Provide the (x, y) coordinate of the cell's center where the given text is located.  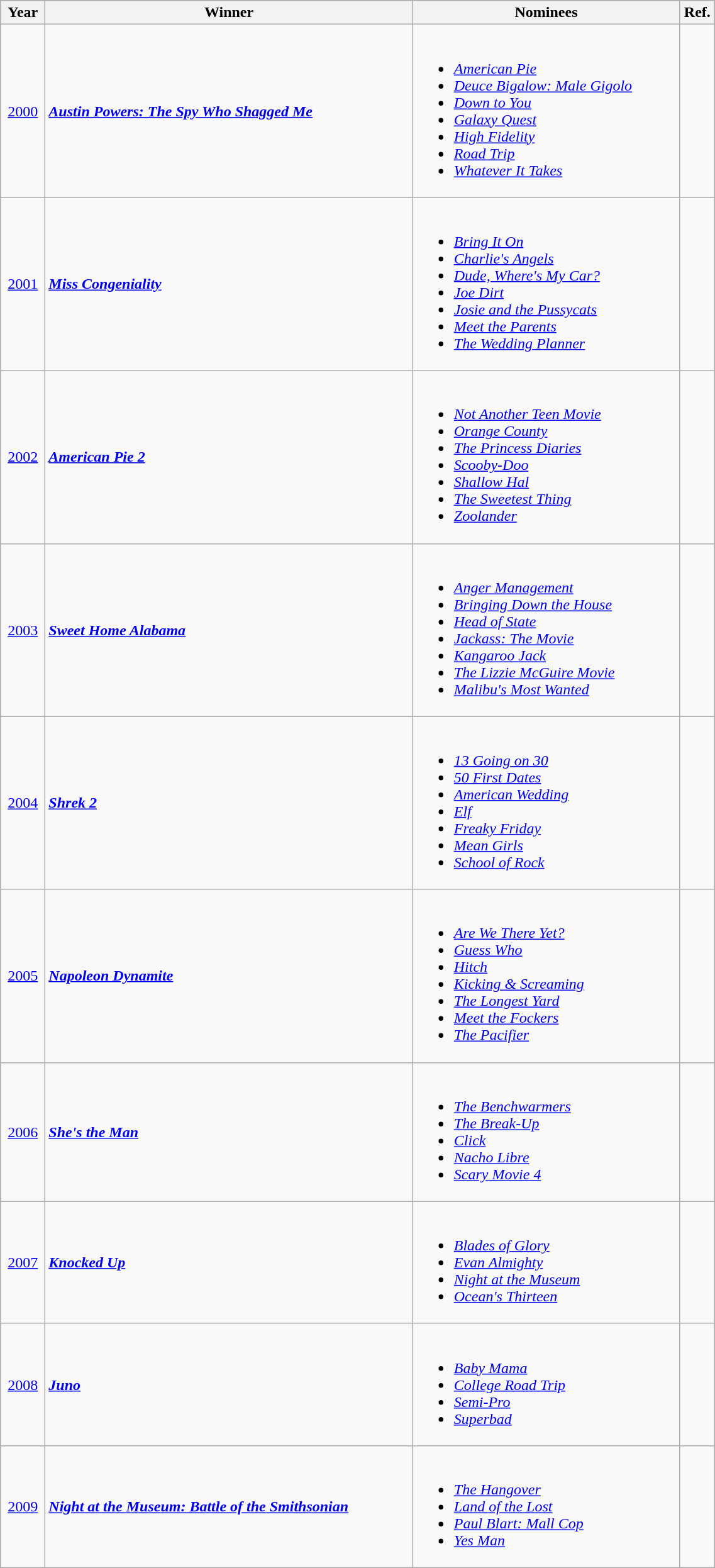
Year (23, 13)
Knocked Up (229, 1262)
13 Going on 3050 First DatesAmerican WeddingElfFreaky FridayMean GirlsSchool of Rock (546, 803)
American Pie 2 (229, 457)
2008 (23, 1384)
2001 (23, 284)
American PieDeuce Bigalow: Male GigoloDown to YouGalaxy QuestHigh FidelityRoad TripWhatever It Takes (546, 111)
The HangoverLand of the LostPaul Blart: Mall CopYes Man (546, 1506)
Night at the Museum: Battle of the Smithsonian (229, 1506)
2004 (23, 803)
2002 (23, 457)
Are We There Yet?Guess WhoHitchKicking & ScreamingThe Longest YardMeet the FockersThe Pacifier (546, 976)
She's the Man (229, 1132)
The BenchwarmersThe Break-UpClickNacho LibreScary Movie 4 (546, 1132)
Not Another Teen MovieOrange CountyThe Princess DiariesScooby-DooShallow HalThe Sweetest ThingZoolander (546, 457)
Napoleon Dynamite (229, 976)
Winner (229, 13)
Blades of GloryEvan AlmightyNight at the MuseumOcean's Thirteen (546, 1262)
Miss Congeniality (229, 284)
Bring It OnCharlie's AngelsDude, Where's My Car?Joe DirtJosie and the PussycatsMeet the ParentsThe Wedding Planner (546, 284)
Ref. (697, 13)
Anger ManagementBringing Down the HouseHead of StateJackass: The MovieKangaroo JackThe Lizzie McGuire MovieMalibu's Most Wanted (546, 630)
Sweet Home Alabama (229, 630)
Shrek 2 (229, 803)
Austin Powers: The Spy Who Shagged Me (229, 111)
2007 (23, 1262)
2006 (23, 1132)
Baby MamaCollege Road TripSemi-ProSuperbad (546, 1384)
Nominees (546, 13)
2005 (23, 976)
2003 (23, 630)
Juno (229, 1384)
2000 (23, 111)
2009 (23, 1506)
